Extract the (x, y) coordinate from the center of the cell holding the provided text.  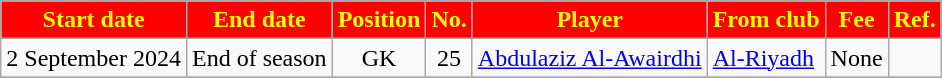
Ref. (914, 20)
None (856, 58)
Player (590, 20)
2 September 2024 (94, 58)
Fee (856, 20)
GK (379, 58)
Start date (94, 20)
End date (259, 20)
End of season (259, 58)
No. (449, 20)
Al-Riyadh (766, 58)
Abdulaziz Al-Awairdhi (590, 58)
Position (379, 20)
From club (766, 20)
25 (449, 58)
